Capture the cell that displays the provided text and extract its [x, y] central coordinate. 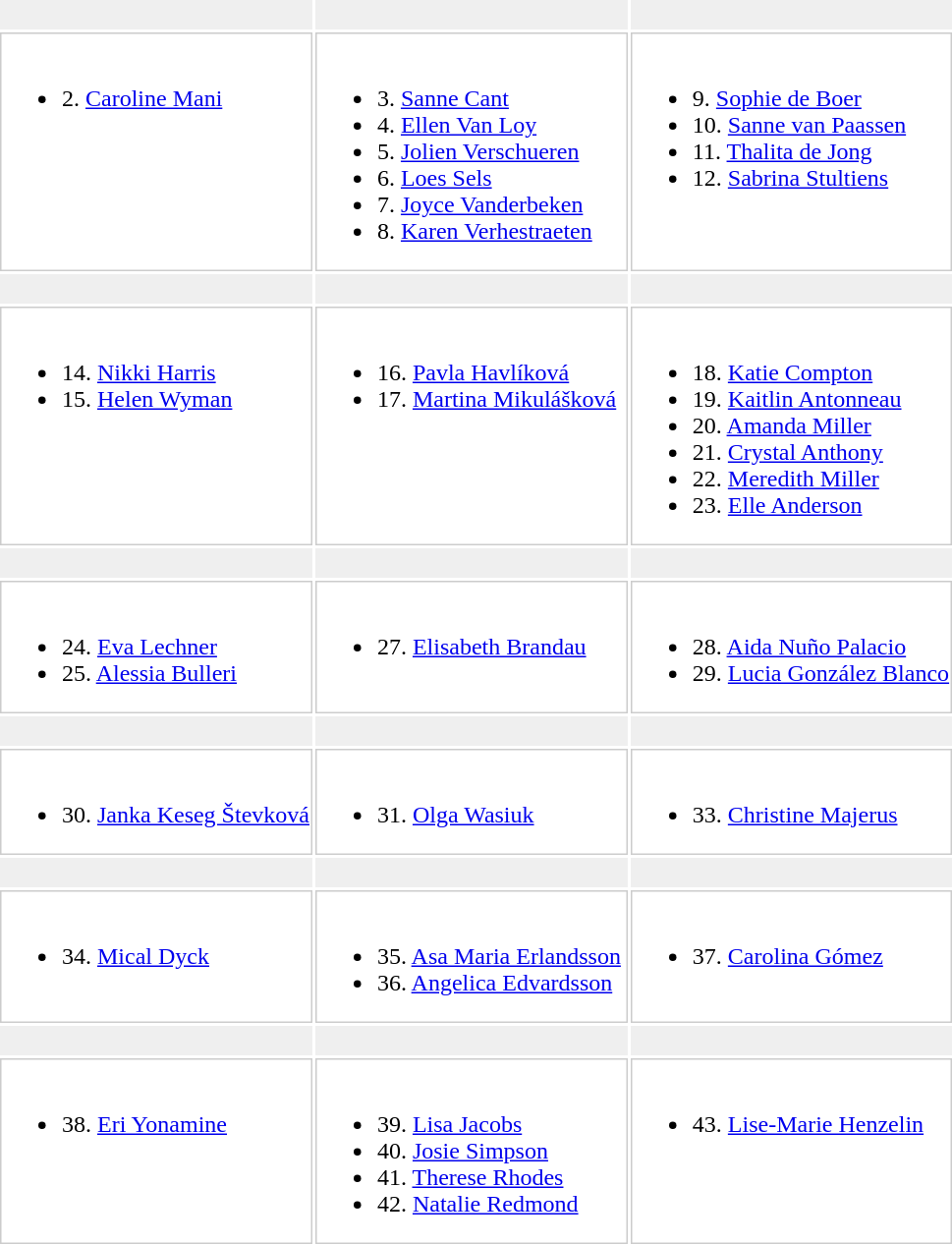
34. Mical Dyck [156, 957]
2. Caroline Mani [156, 151]
31. Olga Wasiuk [472, 802]
24. Eva Lechner25. Alessia Bulleri [156, 647]
35. Asa Maria Erlandsson36. Angelica Edvardsson [472, 957]
27. Elisabeth Brandau [472, 647]
39. Lisa Jacobs40. Josie Simpson41. Therese Rhodes42. Natalie Redmond [472, 1152]
38. Eri Yonamine [156, 1152]
3. Sanne Cant4. Ellen Van Loy5. Jolien Verschueren6. Loes Sels7. Joyce Vanderbeken8. Karen Verhestraeten [472, 151]
16. Pavla Havlíková17. Martina Mikulášková [472, 426]
30. Janka Keseg Števková [156, 802]
14. Nikki Harris15. Helen Wyman [156, 426]
